Extract the [X, Y] coordinate from the center of the cell holding the provided text.  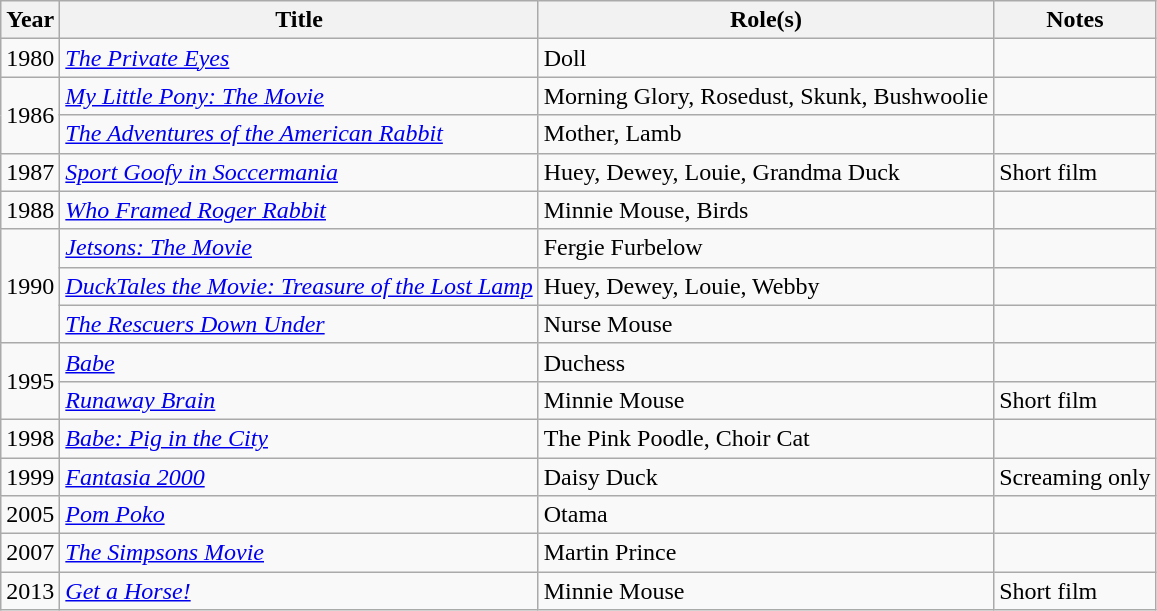
Pom Poko [299, 515]
Role(s) [766, 20]
1980 [30, 58]
Minnie Mouse, Birds [766, 210]
1987 [30, 172]
Jetsons: The Movie [299, 248]
Fergie Furbelow [766, 248]
Title [299, 20]
My Little Pony: The Movie [299, 96]
The Simpsons Movie [299, 553]
Notes [1075, 20]
Morning Glory, Rosedust, Skunk, Bushwoolie [766, 96]
2007 [30, 553]
Huey, Dewey, Louie, Webby [766, 286]
DuckTales the Movie: Treasure of the Lost Lamp [299, 286]
Doll [766, 58]
Babe: Pig in the City [299, 438]
2013 [30, 591]
1998 [30, 438]
1990 [30, 286]
1995 [30, 381]
1999 [30, 477]
1988 [30, 210]
Mother, Lamb [766, 134]
Huey, Dewey, Louie, Grandma Duck [766, 172]
Runaway Brain [299, 400]
Who Framed Roger Rabbit [299, 210]
Fantasia 2000 [299, 477]
The Adventures of the American Rabbit [299, 134]
Otama [766, 515]
The Pink Poodle, Choir Cat [766, 438]
Martin Prince [766, 553]
Get a Horse! [299, 591]
Year [30, 20]
2005 [30, 515]
The Private Eyes [299, 58]
Screaming only [1075, 477]
The Rescuers Down Under [299, 324]
Daisy Duck [766, 477]
Nurse Mouse [766, 324]
Babe [299, 362]
Duchess [766, 362]
Sport Goofy in Soccermania [299, 172]
1986 [30, 115]
